Return [X, Y] of the center of cell containing provided text 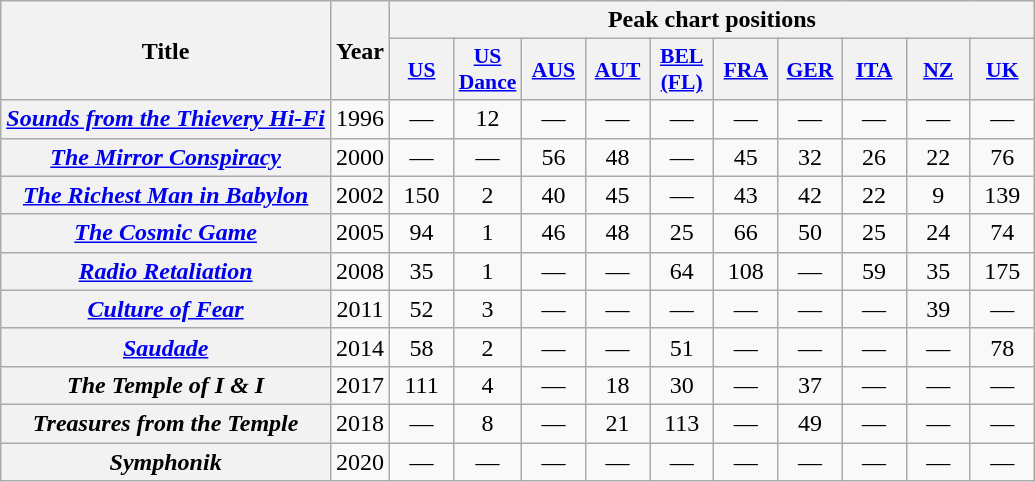
111 [422, 385]
1996 [360, 119]
AUT [617, 70]
Peak chart positions [712, 20]
56 [553, 157]
Treasures from the Temple [166, 423]
43 [746, 195]
USDance [488, 70]
2017 [360, 385]
26 [874, 157]
39 [938, 309]
4 [488, 385]
The Richest Man in Babylon [166, 195]
2018 [360, 423]
2011 [360, 309]
64 [682, 271]
AUS [553, 70]
2005 [360, 233]
Sounds from the Thievery Hi-Fi [166, 119]
2014 [360, 347]
46 [553, 233]
139 [1002, 195]
2008 [360, 271]
US [422, 70]
74 [1002, 233]
51 [682, 347]
Year [360, 50]
GER [810, 70]
2020 [360, 461]
2000 [360, 157]
24 [938, 233]
BEL(FL) [682, 70]
8 [488, 423]
37 [810, 385]
108 [746, 271]
78 [1002, 347]
Symphonik [166, 461]
Saudade [166, 347]
32 [810, 157]
94 [422, 233]
ITA [874, 70]
50 [810, 233]
The Temple of I & I [166, 385]
150 [422, 195]
9 [938, 195]
18 [617, 385]
NZ [938, 70]
FRA [746, 70]
12 [488, 119]
175 [1002, 271]
UK [1002, 70]
3 [488, 309]
Radio Retaliation [166, 271]
Title [166, 50]
59 [874, 271]
58 [422, 347]
30 [682, 385]
Culture of Fear [166, 309]
76 [1002, 157]
2002 [360, 195]
49 [810, 423]
40 [553, 195]
113 [682, 423]
21 [617, 423]
42 [810, 195]
66 [746, 233]
52 [422, 309]
The Cosmic Game [166, 233]
The Mirror Conspiracy [166, 157]
